Extract the (x, y) coordinate from the center of the cell holding the provided text.  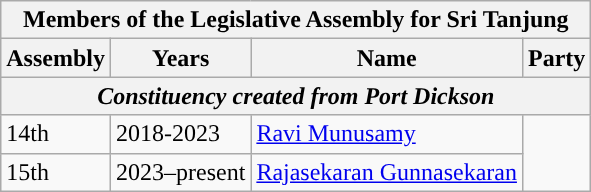
2018-2023 (180, 134)
Party (556, 58)
Members of the Legislative Assembly for Sri Tanjung (296, 20)
15th (56, 172)
Constituency created from Port Dickson (296, 96)
Name (387, 58)
14th (56, 134)
Ravi Munusamy (387, 134)
Assembly (56, 58)
Years (180, 58)
Rajasekaran Gunnasekaran (387, 172)
2023–present (180, 172)
